Search for the cell housing the specified text and yield its [X, Y] center coordinate. 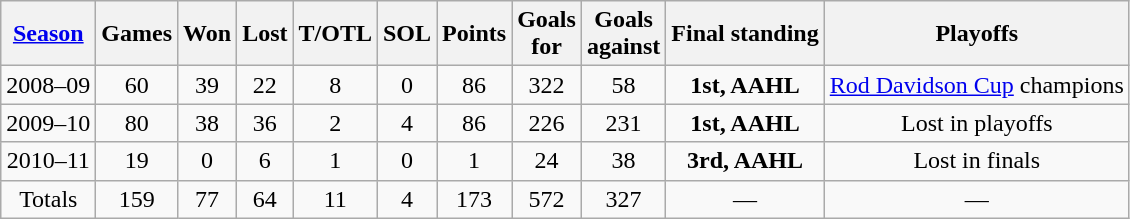
22 [265, 85]
11 [335, 199]
Games [137, 34]
39 [208, 85]
SOL [406, 34]
Season [48, 34]
8 [335, 85]
58 [623, 85]
173 [474, 199]
60 [137, 85]
572 [547, 199]
327 [623, 199]
6 [265, 161]
80 [137, 123]
2 [335, 123]
Lost in playoffs [976, 123]
Lost in finals [976, 161]
Final standing [745, 34]
Won [208, 34]
24 [547, 161]
231 [623, 123]
2010–11 [48, 161]
3rd, AAHL [745, 161]
Points [474, 34]
Goalsfor [547, 34]
19 [137, 161]
2008–09 [48, 85]
Playoffs [976, 34]
Rod Davidson Cup champions [976, 85]
64 [265, 199]
Lost [265, 34]
36 [265, 123]
322 [547, 85]
Totals [48, 199]
T/OTL [335, 34]
2009–10 [48, 123]
Goalsagainst [623, 34]
226 [547, 123]
159 [137, 199]
77 [208, 199]
